Pinpoint the cell where the given text exists, returning its [x, y] midpoint coordinate. 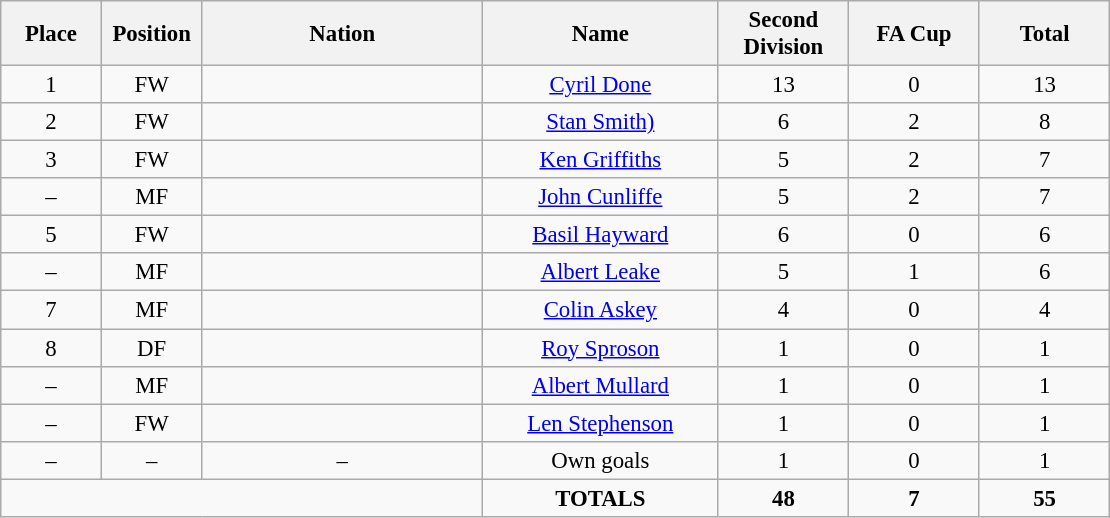
Total [1044, 34]
Stan Smith) [601, 122]
55 [1044, 498]
Second Division [784, 34]
Position [152, 34]
Albert Mullard [601, 385]
DF [152, 348]
Nation [342, 34]
Roy Sproson [601, 348]
Place [52, 34]
Own goals [601, 460]
Ken Griffiths [601, 160]
Basil Hayward [601, 235]
John Cunliffe [601, 197]
TOTALS [601, 498]
Name [601, 34]
Albert Leake [601, 273]
FA Cup [914, 34]
Colin Askey [601, 310]
3 [52, 160]
48 [784, 498]
Len Stephenson [601, 423]
Cyril Done [601, 85]
